Locate the cell with the specified text and output its [x, y] center coordinate. 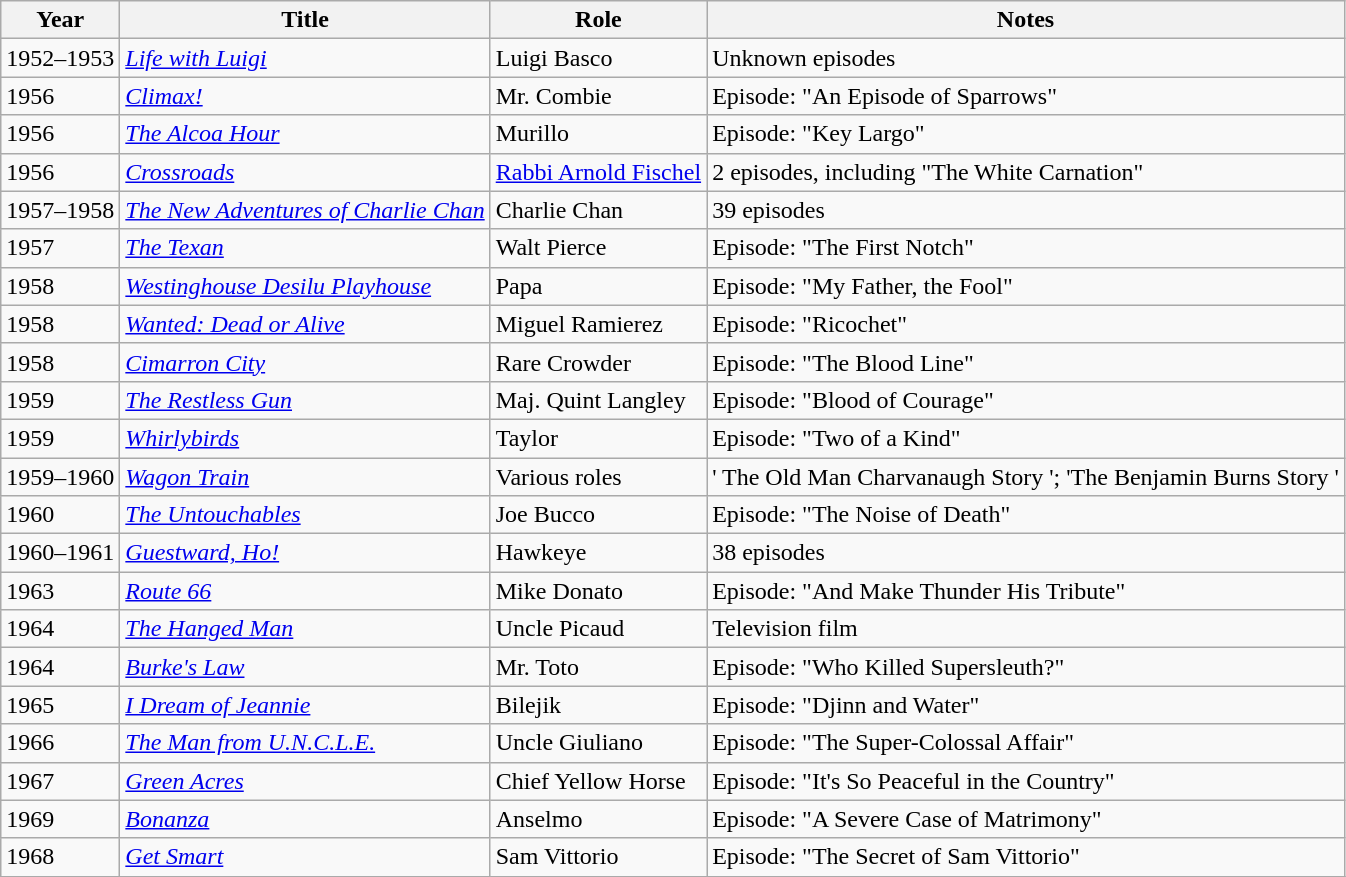
1968 [60, 857]
1960–1961 [60, 553]
The Untouchables [305, 515]
Anselmo [598, 819]
1963 [60, 591]
Sam Vittorio [598, 857]
Walt Pierce [598, 248]
Cimarron City [305, 362]
Episode: "Ricochet" [1026, 324]
1957 [60, 248]
I Dream of Jeannie [305, 705]
Bilejik [598, 705]
Life with Luigi [305, 58]
Murillo [598, 134]
Television film [1026, 629]
39 episodes [1026, 210]
Episode: "An Episode of Sparrows" [1026, 96]
Uncle Picaud [598, 629]
Maj. Quint Langley [598, 400]
Wagon Train [305, 477]
1952–1953 [60, 58]
Notes [1026, 20]
Mr. Toto [598, 667]
Episode: "The First Notch" [1026, 248]
Papa [598, 286]
The Alcoa Hour [305, 134]
Bonanza [305, 819]
Role [598, 20]
Miguel Ramierez [598, 324]
The Hanged Man [305, 629]
Episode: "Two of a Kind" [1026, 438]
Joe Bucco [598, 515]
Title [305, 20]
Episode: "The Noise of Death" [1026, 515]
Green Acres [305, 781]
Episode: "It's So Peaceful in the Country" [1026, 781]
Mr. Combie [598, 96]
38 episodes [1026, 553]
The Texan [305, 248]
Episode: "My Father, the Fool" [1026, 286]
Episode: "The Secret of Sam Vittorio" [1026, 857]
Episode: "And Make Thunder His Tribute" [1026, 591]
Year [60, 20]
1959–1960 [60, 477]
' The Old Man Charvanaugh Story '; 'The Benjamin Burns Story ' [1026, 477]
1960 [60, 515]
Various roles [598, 477]
Wanted: Dead or Alive [305, 324]
Rare Crowder [598, 362]
Crossroads [305, 172]
Episode: "Blood of Courage" [1026, 400]
Get Smart [305, 857]
Hawkeye [598, 553]
Episode: "Djinn and Water" [1026, 705]
Guestward, Ho! [305, 553]
Route 66 [305, 591]
Episode: "Who Killed Supersleuth?" [1026, 667]
1965 [60, 705]
1957–1958 [60, 210]
The Man from U.N.C.L.E. [305, 743]
1966 [60, 743]
Unknown episodes [1026, 58]
Taylor [598, 438]
Climax! [305, 96]
Chief Yellow Horse [598, 781]
Episode: "The Blood Line" [1026, 362]
Episode: "The Super-Colossal Affair" [1026, 743]
The Restless Gun [305, 400]
Charlie Chan [598, 210]
Rabbi Arnold Fischel [598, 172]
Westinghouse Desilu Playhouse [305, 286]
Uncle Giuliano [598, 743]
Episode: "Key Largo" [1026, 134]
2 episodes, including "The White Carnation" [1026, 172]
Mike Donato [598, 591]
1969 [60, 819]
Luigi Basco [598, 58]
Burke's Law [305, 667]
Episode: "A Severe Case of Matrimony" [1026, 819]
1967 [60, 781]
The New Adventures of Charlie Chan [305, 210]
Whirlybirds [305, 438]
